Locate the cell with the specified text and output its [X, Y] center coordinate. 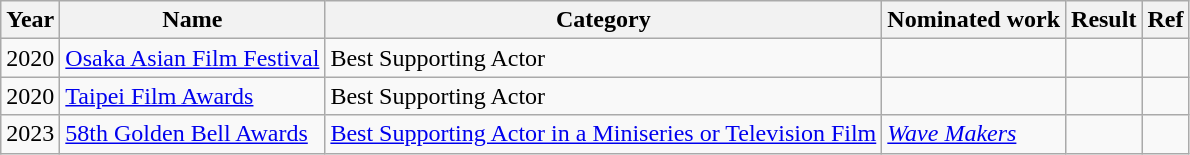
Year [30, 20]
Name [192, 20]
Category [604, 20]
Nominated work [974, 20]
Result [1104, 20]
2023 [30, 134]
Best Supporting Actor in a Miniseries or Television Film [604, 134]
58th Golden Bell Awards [192, 134]
Ref [1166, 20]
Wave Makers [974, 134]
Taipei Film Awards [192, 96]
Osaka Asian Film Festival [192, 58]
